Determine the (X, Y) coordinate at the center of the cell enclosing the given text.  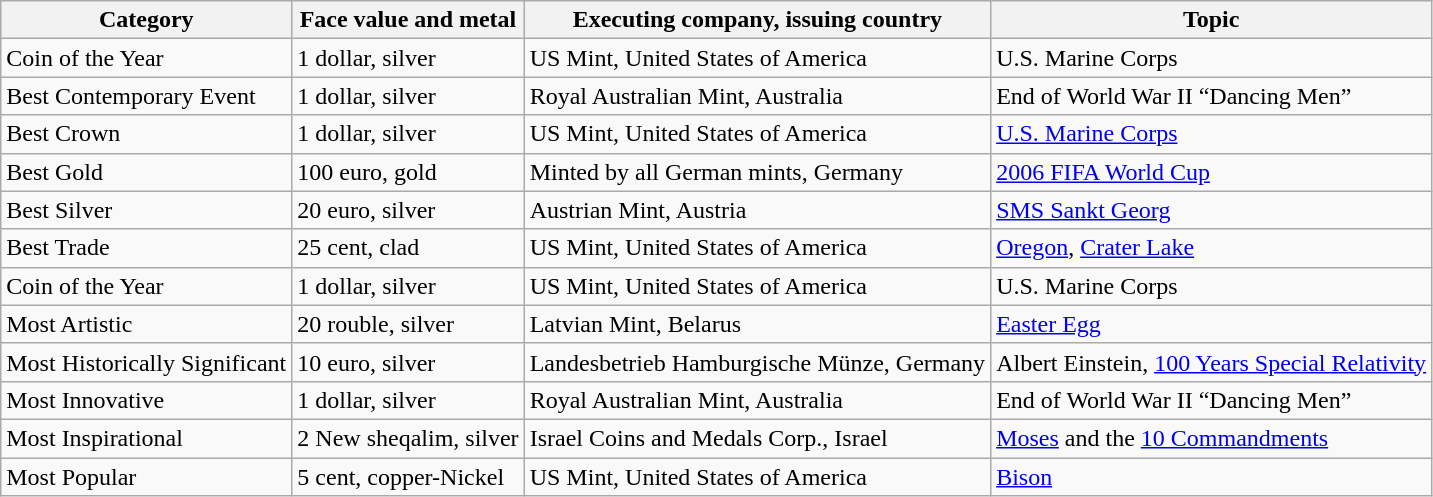
Latvian Mint, Belarus (757, 324)
20 euro, silver (408, 210)
Moses and the 10 Commandments (1212, 438)
Best Crown (146, 134)
25 cent, clad (408, 248)
Easter Egg (1212, 324)
Executing company, issuing country (757, 20)
Topic (1212, 20)
Bison (1212, 477)
Most Inspirational (146, 438)
Minted by all German mints, Germany (757, 172)
100 euro, gold (408, 172)
Face value and metal (408, 20)
2006 FIFA World Cup (1212, 172)
SMS Sankt Georg (1212, 210)
Austrian Mint, Austria (757, 210)
2 New sheqalim, silver (408, 438)
Category (146, 20)
5 cent, copper-Nickel (408, 477)
10 euro, silver (408, 362)
Best Trade (146, 248)
Oregon, Crater Lake (1212, 248)
Best Contemporary Event (146, 96)
Albert Einstein, 100 Years Special Relativity (1212, 362)
20 rouble, silver (408, 324)
Most Artistic (146, 324)
Most Popular (146, 477)
Most Innovative (146, 400)
Most Historically Significant (146, 362)
Best Gold (146, 172)
Landesbetrieb Hamburgische Münze, Germany (757, 362)
Israel Coins and Medals Corp., Israel (757, 438)
Best Silver (146, 210)
